Identify which cell holds the provided text, then report its (x, y) central coordinate. 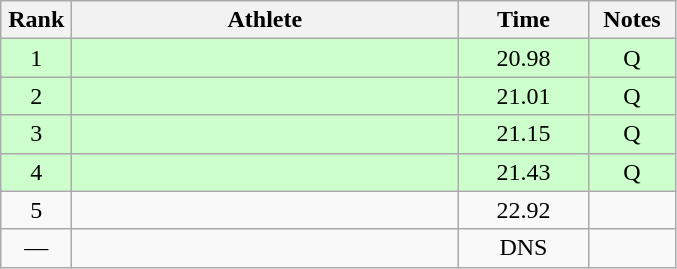
5 (36, 210)
DNS (524, 248)
20.98 (524, 58)
21.01 (524, 96)
21.43 (524, 172)
Time (524, 20)
3 (36, 134)
Notes (632, 20)
2 (36, 96)
4 (36, 172)
Rank (36, 20)
Athlete (265, 20)
21.15 (524, 134)
— (36, 248)
1 (36, 58)
22.92 (524, 210)
